Pinpoint the cell where the given text exists, returning its (X, Y) midpoint coordinate. 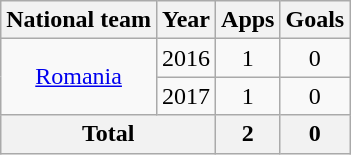
Total (108, 134)
2 (248, 134)
Year (186, 20)
Apps (248, 20)
2016 (186, 58)
Romania (79, 77)
2017 (186, 96)
Goals (315, 20)
National team (79, 20)
